Determine the (X, Y) coordinate at the center of the cell enclosing the given text.  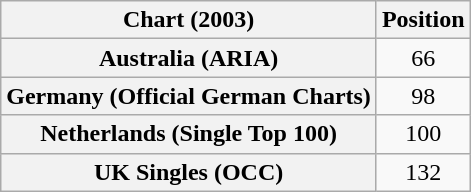
132 (423, 172)
Chart (2003) (189, 20)
Netherlands (Single Top 100) (189, 134)
66 (423, 58)
Position (423, 20)
100 (423, 134)
98 (423, 96)
Australia (ARIA) (189, 58)
Germany (Official German Charts) (189, 96)
UK Singles (OCC) (189, 172)
